For the text-containing cell, return its midpoint in [x, y] coordinate format. 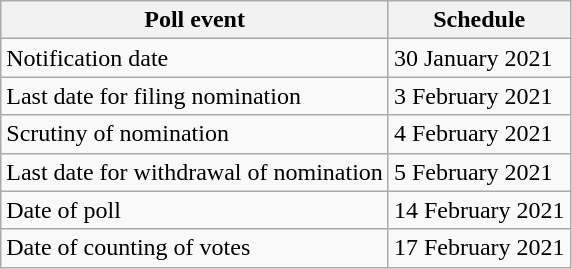
3 February 2021 [479, 96]
14 February 2021 [479, 210]
17 February 2021 [479, 248]
Date of poll [195, 210]
Scrutiny of nomination [195, 134]
30 January 2021 [479, 58]
5 February 2021 [479, 172]
Notification date [195, 58]
Date of counting of votes [195, 248]
Poll event [195, 20]
Schedule [479, 20]
4 February 2021 [479, 134]
Last date for filing nomination [195, 96]
Last date for withdrawal of nomination [195, 172]
